Scan for the cell matching the given text and deliver its [X, Y] coordinate at center. 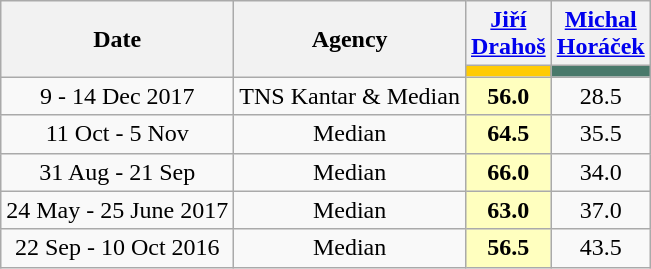
63.0 [508, 210]
31 Aug - 21 Sep [118, 172]
22 Sep - 10 Oct 2016 [118, 248]
9 - 14 Dec 2017 [118, 96]
56.0 [508, 96]
11 Oct - 5 Nov [118, 134]
64.5 [508, 134]
43.5 [600, 248]
Jiří Drahoš [508, 34]
Michal Horáček [600, 34]
35.5 [600, 134]
66.0 [508, 172]
Date [118, 39]
Agency [350, 39]
28.5 [600, 96]
37.0 [600, 210]
56.5 [508, 248]
TNS Kantar & Median [350, 96]
24 May - 25 June 2017 [118, 210]
34.0 [600, 172]
